Capture the cell that displays the provided text and extract its (x, y) central coordinate. 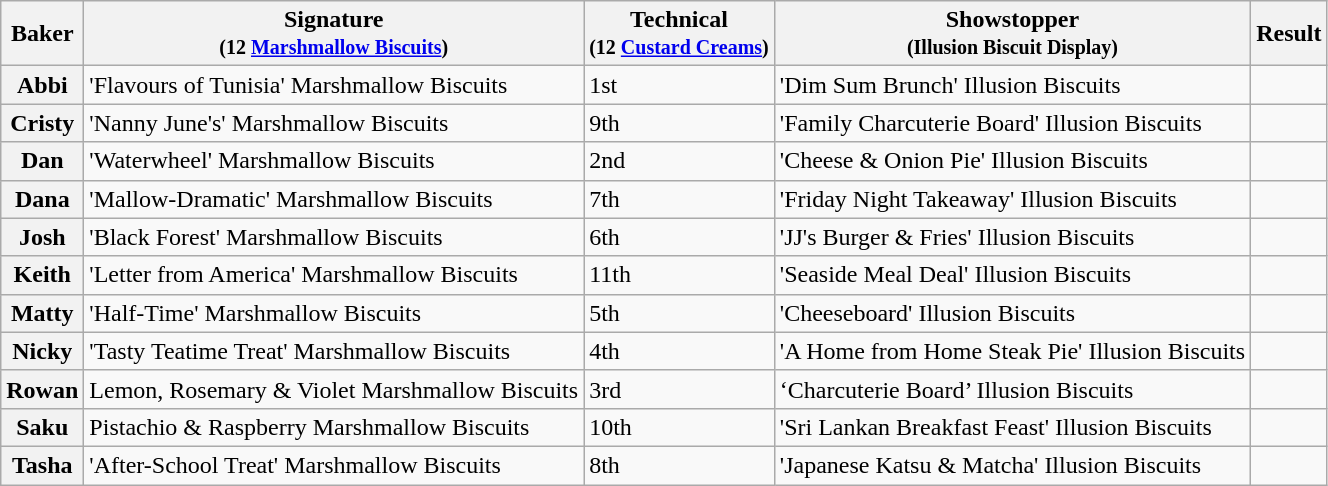
Keith (42, 275)
Dan (42, 161)
'JJ's Burger & Fries' Illusion Biscuits (1012, 237)
'Flavours of Tunisia' Marshmallow Biscuits (334, 85)
'After-School Treat' Marshmallow Biscuits (334, 465)
'Seaside Meal Deal' Illusion Biscuits (1012, 275)
Saku (42, 427)
Signature(12 Marshmallow Biscuits) (334, 34)
10th (680, 427)
Matty (42, 313)
Showstopper(Illusion Biscuit Display) (1012, 34)
Technical(12 Custard Creams) (680, 34)
Lemon, Rosemary & Violet Marshmallow Biscuits (334, 389)
'Friday Night Takeaway' Illusion Biscuits (1012, 199)
9th (680, 123)
11th (680, 275)
Cristy (42, 123)
'Cheese & Onion Pie' Illusion Biscuits (1012, 161)
8th (680, 465)
Nicky (42, 351)
'Letter from America' Marshmallow Biscuits (334, 275)
Tasha (42, 465)
7th (680, 199)
Result (1289, 34)
'Family Charcuterie Board' Illusion Biscuits (1012, 123)
Baker (42, 34)
Josh (42, 237)
6th (680, 237)
Dana (42, 199)
'A Home from Home Steak Pie' Illusion Biscuits (1012, 351)
'Black Forest' Marshmallow Biscuits (334, 237)
'Sri Lankan Breakfast Feast' Illusion Biscuits (1012, 427)
‘Charcuterie Board’ Illusion Biscuits (1012, 389)
'Waterwheel' Marshmallow Biscuits (334, 161)
2nd (680, 161)
Rowan (42, 389)
'Nanny June's' Marshmallow Biscuits (334, 123)
Abbi (42, 85)
'Cheeseboard' Illusion Biscuits (1012, 313)
'Japanese Katsu & Matcha' Illusion Biscuits (1012, 465)
4th (680, 351)
'Half-Time' Marshmallow Biscuits (334, 313)
'Mallow-Dramatic' Marshmallow Biscuits (334, 199)
1st (680, 85)
Pistachio & Raspberry Marshmallow Biscuits (334, 427)
3rd (680, 389)
'Dim Sum Brunch' Illusion Biscuits (1012, 85)
'Tasty Teatime Treat' Marshmallow Biscuits (334, 351)
5th (680, 313)
